Pinpoint the cell where the given text exists, returning its [X, Y] midpoint coordinate. 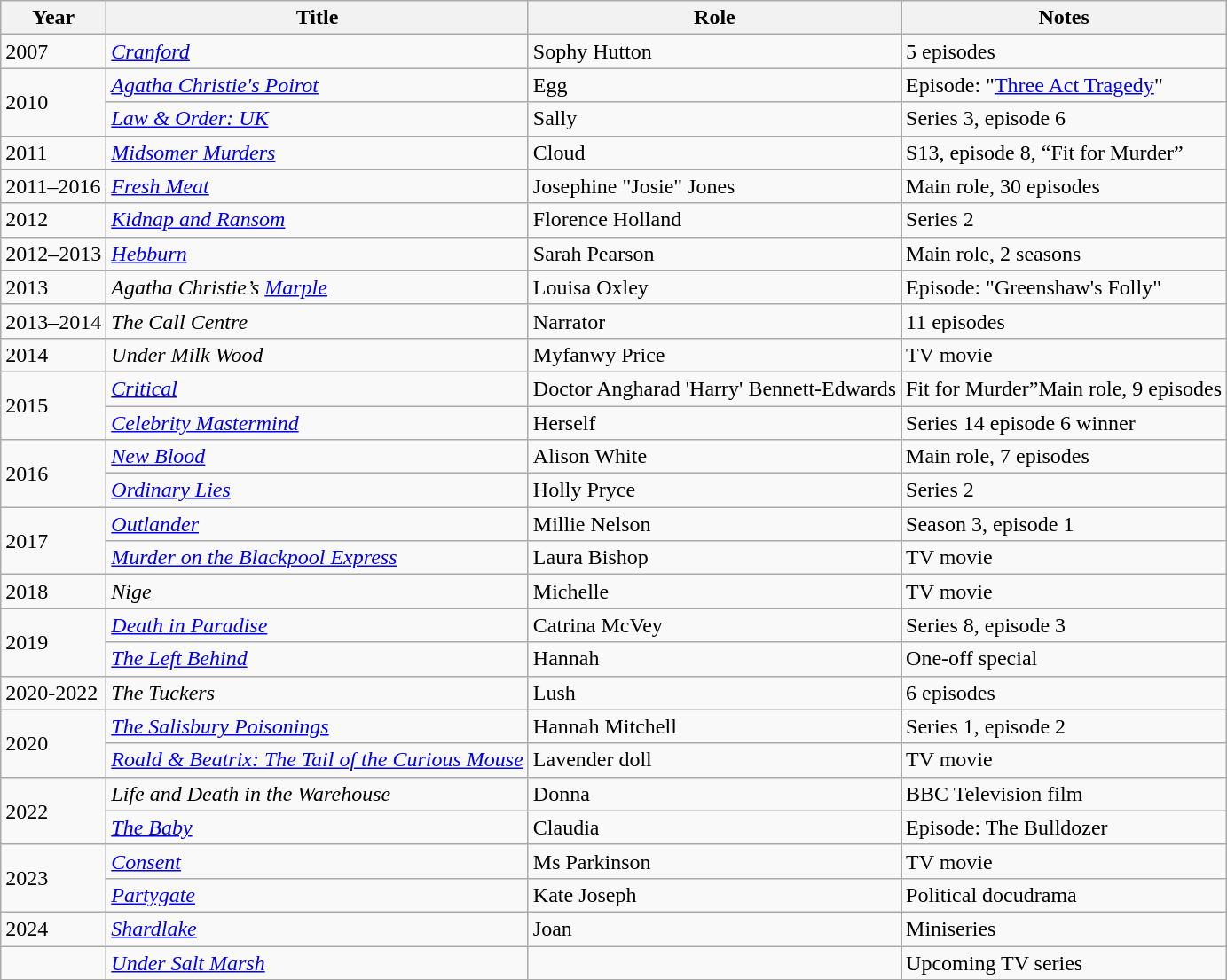
Main role, 2 seasons [1065, 254]
Hannah Mitchell [714, 726]
Michelle [714, 592]
Life and Death in the Warehouse [318, 794]
Miniseries [1065, 929]
Cloud [714, 153]
Sarah Pearson [714, 254]
Series 3, episode 6 [1065, 119]
Fit for Murder”Main role, 9 episodes [1065, 388]
Main role, 7 episodes [1065, 457]
Laura Bishop [714, 558]
Episode: The Bulldozer [1065, 827]
Hebburn [318, 254]
Series 1, episode 2 [1065, 726]
2015 [53, 405]
2024 [53, 929]
Shardlake [318, 929]
Notes [1065, 18]
Episode: "Greenshaw's Folly" [1065, 287]
Episode: "Three Act Tragedy" [1065, 85]
The Call Centre [318, 321]
Partygate [318, 895]
Joan [714, 929]
BBC Television film [1065, 794]
11 episodes [1065, 321]
Sally [714, 119]
Upcoming TV series [1065, 962]
2022 [53, 811]
Agatha Christie's Poirot [318, 85]
Murder on the Blackpool Express [318, 558]
One-off special [1065, 659]
Midsomer Murders [318, 153]
Nige [318, 592]
2017 [53, 541]
2013–2014 [53, 321]
Florence Holland [714, 220]
Agatha Christie’s Marple [318, 287]
Millie Nelson [714, 524]
Series 14 episode 6 winner [1065, 423]
2013 [53, 287]
Outlander [318, 524]
Roald & Beatrix: The Tail of the Curious Mouse [318, 760]
The Left Behind [318, 659]
2016 [53, 474]
Title [318, 18]
Political docudrama [1065, 895]
Death in Paradise [318, 625]
The Tuckers [318, 693]
Fresh Meat [318, 186]
Ms Parkinson [714, 861]
Hannah [714, 659]
Under Salt Marsh [318, 962]
2011–2016 [53, 186]
Law & Order: UK [318, 119]
2020-2022 [53, 693]
2011 [53, 153]
S13, episode 8, “Fit for Murder” [1065, 153]
2007 [53, 51]
Louisa Oxley [714, 287]
Cranford [318, 51]
Critical [318, 388]
The Baby [318, 827]
Lush [714, 693]
Kate Joseph [714, 895]
2018 [53, 592]
Year [53, 18]
Claudia [714, 827]
Doctor Angharad 'Harry' Bennett-Edwards [714, 388]
Kidnap and Ransom [318, 220]
Alison White [714, 457]
2012–2013 [53, 254]
Season 3, episode 1 [1065, 524]
2019 [53, 642]
5 episodes [1065, 51]
Josephine "Josie" Jones [714, 186]
Celebrity Mastermind [318, 423]
The Salisbury Poisonings [318, 726]
Holly Pryce [714, 490]
Under Milk Wood [318, 355]
Series 8, episode 3 [1065, 625]
Egg [714, 85]
2014 [53, 355]
Donna [714, 794]
Main role, 30 episodes [1065, 186]
Ordinary Lies [318, 490]
New Blood [318, 457]
2010 [53, 102]
Role [714, 18]
2012 [53, 220]
Sophy Hutton [714, 51]
Consent [318, 861]
2023 [53, 878]
Myfanwy Price [714, 355]
2020 [53, 743]
Lavender doll [714, 760]
6 episodes [1065, 693]
Narrator [714, 321]
Catrina McVey [714, 625]
Herself [714, 423]
